Find where the given text appears and provide that cell's center as [X, Y] coordinate. 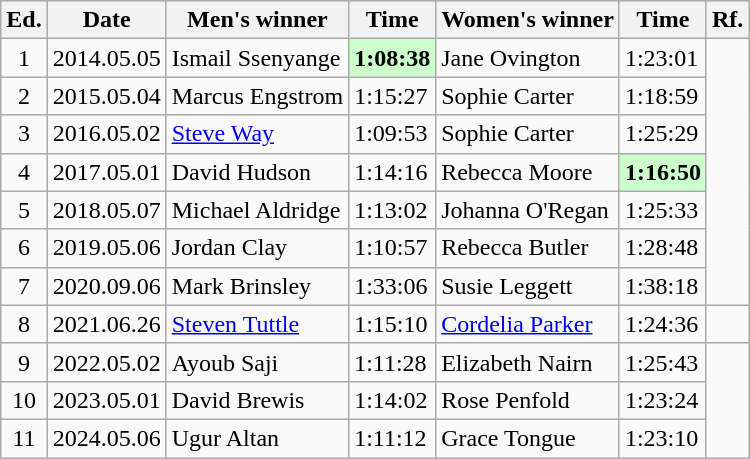
8 [24, 324]
1:28:48 [662, 248]
1:16:50 [662, 172]
5 [24, 210]
2019.05.06 [106, 248]
Ayoub Saji [257, 362]
2024.05.06 [106, 438]
Michael Aldridge [257, 210]
Rose Penfold [528, 400]
1:25:29 [662, 134]
Elizabeth Nairn [528, 362]
11 [24, 438]
4 [24, 172]
2015.05.04 [106, 96]
1:24:36 [662, 324]
Jordan Clay [257, 248]
Cordelia Parker [528, 324]
1:14:02 [392, 400]
Marcus Engstrom [257, 96]
2014.05.05 [106, 58]
7 [24, 286]
2020.09.06 [106, 286]
1:25:43 [662, 362]
2023.05.01 [106, 400]
Date [106, 20]
Ed. [24, 20]
1:15:27 [392, 96]
1:23:01 [662, 58]
1:11:28 [392, 362]
1:23:10 [662, 438]
3 [24, 134]
1:23:24 [662, 400]
Rebecca Moore [528, 172]
Grace Tongue [528, 438]
1:33:06 [392, 286]
1:13:02 [392, 210]
6 [24, 248]
1:09:53 [392, 134]
Mark Brinsley [257, 286]
1:15:10 [392, 324]
2016.05.02 [106, 134]
Jane Ovington [528, 58]
1:10:57 [392, 248]
1:25:33 [662, 210]
1:18:59 [662, 96]
2017.05.01 [106, 172]
Steven Tuttle [257, 324]
9 [24, 362]
2 [24, 96]
Men's winner [257, 20]
Steve Way [257, 134]
Johanna O'Regan [528, 210]
Rf. [727, 20]
1:11:12 [392, 438]
Ugur Altan [257, 438]
1:38:18 [662, 286]
Ismail Ssenyange [257, 58]
2021.06.26 [106, 324]
2022.05.02 [106, 362]
Rebecca Butler [528, 248]
1:14:16 [392, 172]
David Brewis [257, 400]
Women's winner [528, 20]
1 [24, 58]
1:08:38 [392, 58]
2018.05.07 [106, 210]
Susie Leggett [528, 286]
10 [24, 400]
David Hudson [257, 172]
